Return [X, Y] of the center of cell containing provided text 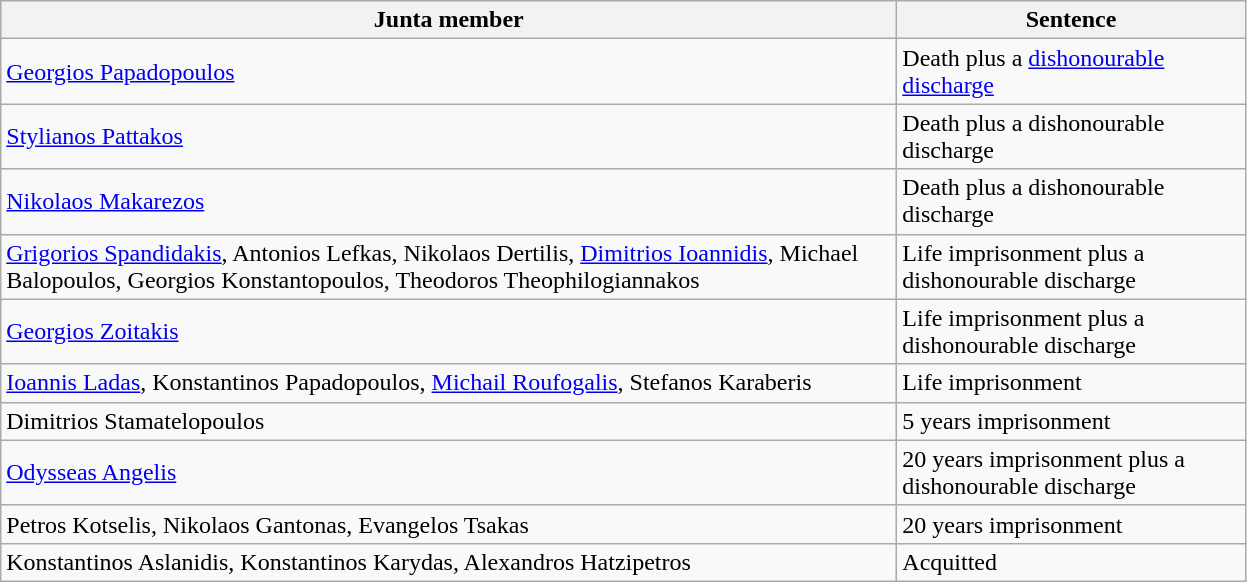
Odysseas Angelis [449, 472]
20 years imprisonment [1072, 524]
Acquitted [1072, 562]
Ioannis Ladas, Konstantinos Papadopoulos, Michail Roufogalis, Stefanos Karaberis [449, 383]
Konstantinos Aslanidis, Konstantinos Karydas, Alexandros Hatzipetros [449, 562]
Stylianos Pattakos [449, 136]
Petros Kotselis, Nikolaos Gantonas, Evangelos Tsakas [449, 524]
Georgios Zoitakis [449, 332]
Georgios Papadopoulos [449, 72]
Life imprisonment [1072, 383]
5 years imprisonment [1072, 421]
Nikolaos Makarezos [449, 202]
Sentence [1072, 20]
Junta member [449, 20]
Dimitrios Stamatelopoulos [449, 421]
20 years imprisonment plus a dishonourable discharge [1072, 472]
